Output the (X, Y) coordinate of the center of the cell containing the given text.  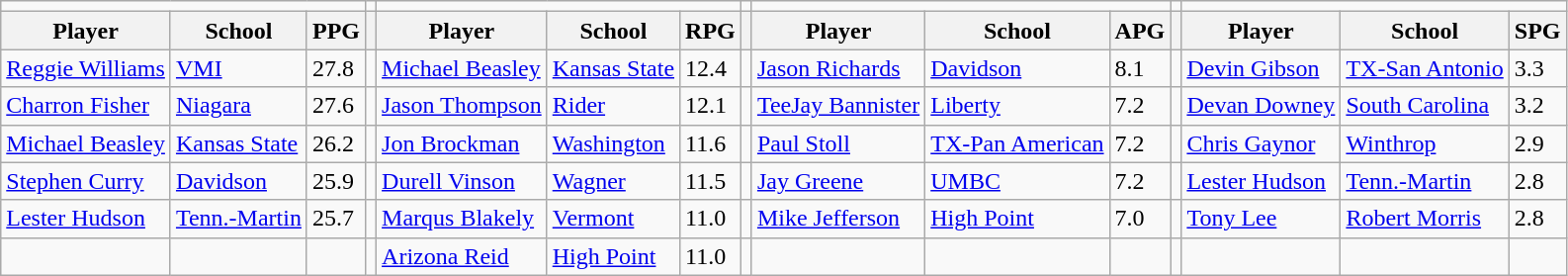
25.7 (336, 219)
Chris Gaynor (1262, 143)
Durell Vinson (463, 181)
RPG (711, 31)
Rider (613, 106)
TeeJay Bannister (838, 106)
25.9 (336, 181)
Devan Downey (1262, 106)
PPG (336, 31)
Liberty (1017, 106)
TX-San Antonio (1425, 68)
Marqus Blakely (463, 219)
Paul Stoll (838, 143)
Niagara (238, 106)
Mike Jefferson (838, 219)
27.6 (336, 106)
Washington (613, 143)
South Carolina (1425, 106)
Reggie Williams (86, 68)
11.5 (711, 181)
Jason Thompson (463, 106)
APG (1140, 31)
12.4 (711, 68)
Wagner (613, 181)
Vermont (613, 219)
2.9 (1537, 143)
Winthrop (1425, 143)
7.0 (1140, 219)
Charron Fisher (86, 106)
27.8 (336, 68)
12.1 (711, 106)
Arizona Reid (463, 256)
26.2 (336, 143)
3.3 (1537, 68)
8.1 (1140, 68)
Jay Greene (838, 181)
SPG (1537, 31)
11.6 (711, 143)
3.2 (1537, 106)
TX-Pan American (1017, 143)
Devin Gibson (1262, 68)
VMI (238, 68)
Jason Richards (838, 68)
Jon Brockman (463, 143)
Robert Morris (1425, 219)
Tony Lee (1262, 219)
Stephen Curry (86, 181)
UMBC (1017, 181)
